Find where the given text appears and provide that cell's center as [X, Y] coordinate. 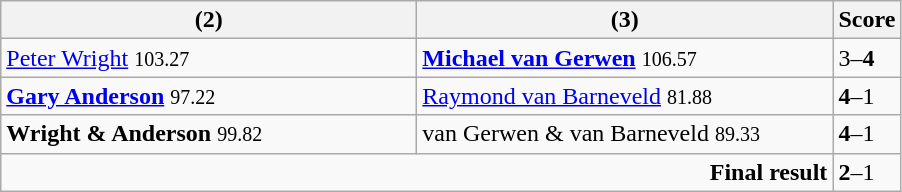
2–1 [867, 172]
van Gerwen & van Barneveld 89.33 [625, 134]
Gary Anderson 97.22 [209, 96]
3–4 [867, 58]
Score [867, 20]
(3) [625, 20]
(2) [209, 20]
Wright & Anderson 99.82 [209, 134]
Raymond van Barneveld 81.88 [625, 96]
Peter Wright 103.27 [209, 58]
Final result [417, 172]
Michael van Gerwen 106.57 [625, 58]
